Return the (x, y) coordinate for the center point of the cell that contains the specified text.  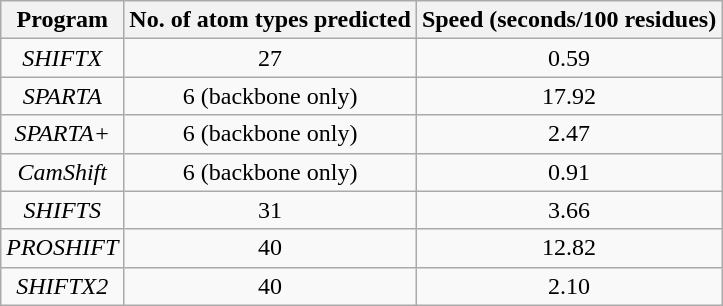
SHIFTX2 (62, 286)
No. of atom types predicted (270, 20)
SPARTA (62, 96)
2.47 (568, 134)
PROSHIFT (62, 248)
2.10 (568, 286)
0.59 (568, 58)
27 (270, 58)
CamShift (62, 172)
3.66 (568, 210)
SHIFTX (62, 58)
Speed (seconds/100 residues) (568, 20)
17.92 (568, 96)
SPARTA+ (62, 134)
12.82 (568, 248)
31 (270, 210)
SHIFTS (62, 210)
0.91 (568, 172)
Program (62, 20)
